Pinpoint the cell where the given text exists, returning its (x, y) midpoint coordinate. 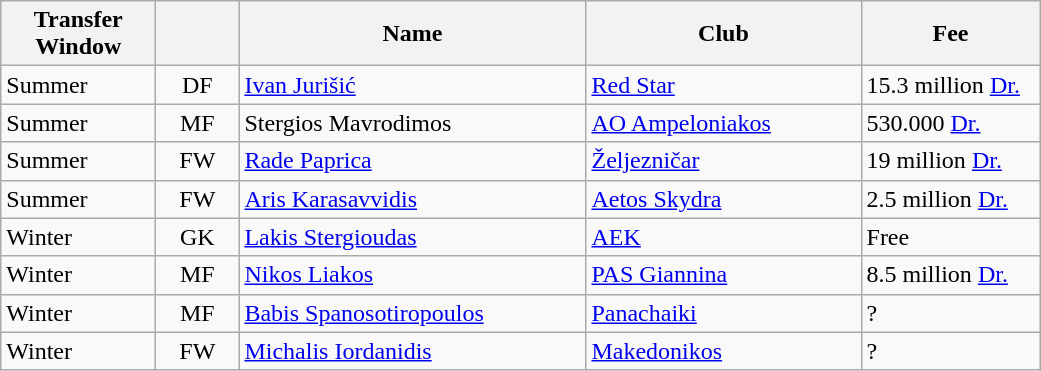
15.3 million Dr. (950, 85)
530.000 Dr. (950, 123)
Makedonikos (724, 351)
Nikos Liakos (412, 275)
GK (198, 237)
Club (724, 34)
Name (412, 34)
Rade Paprica (412, 161)
Aetos Skydra (724, 199)
Babis Spanosotiropoulos (412, 313)
Lakis Stergioudas (412, 237)
Željezničar (724, 161)
Aris Karasavvidis (412, 199)
DF (198, 85)
PAS Giannina (724, 275)
Transfer Window (78, 34)
Red Star (724, 85)
Free (950, 237)
Fee (950, 34)
19 million Dr. (950, 161)
2.5 million Dr. (950, 199)
AO Ampeloniakos (724, 123)
8.5 million Dr. (950, 275)
Michalis Iordanidis (412, 351)
AEK (724, 237)
Ivan Jurišić (412, 85)
Stergios Mavrodimos (412, 123)
Panachaiki (724, 313)
